Detect which cell encompasses the target text, then output its (x, y) center coordinate. 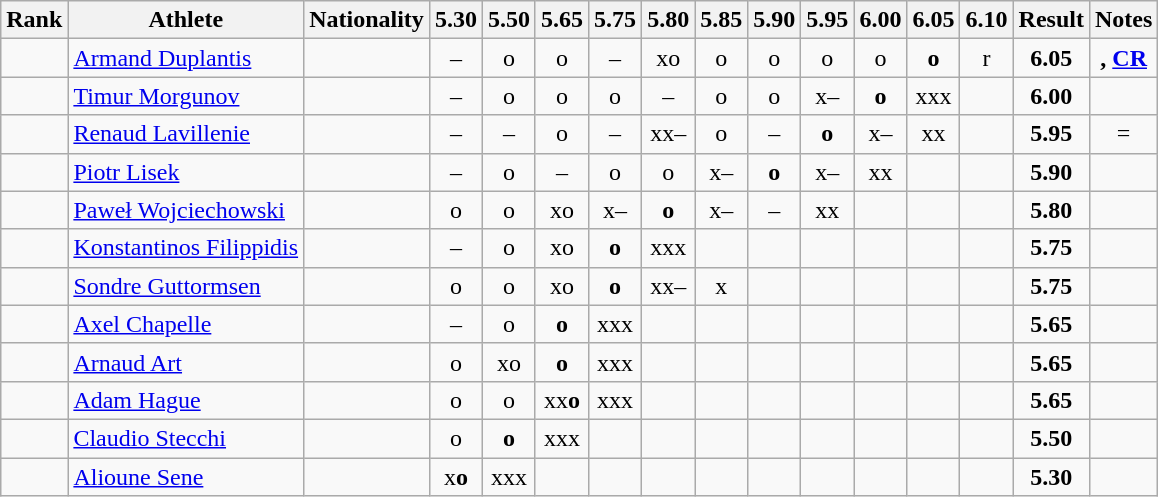
x (722, 286)
6.10 (986, 20)
Axel Chapelle (186, 324)
Konstantinos Filippidis (186, 248)
Paweł Wojciechowski (186, 210)
Adam Hague (186, 400)
Result (1051, 20)
Piotr Lisek (186, 172)
xxo (562, 400)
Nationality (367, 20)
= (1123, 134)
Timur Morgunov (186, 96)
Rank (34, 20)
5.85 (722, 20)
Notes (1123, 20)
Renaud Lavillenie (186, 134)
, CR (1123, 58)
Sondre Guttormsen (186, 286)
Arnaud Art (186, 362)
Armand Duplantis (186, 58)
Alioune Sene (186, 477)
Claudio Stecchi (186, 438)
r (986, 58)
Athlete (186, 20)
